Search for the cell housing the specified text and yield its [x, y] center coordinate. 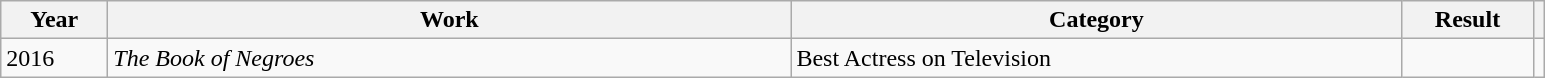
Category [1096, 20]
Result [1468, 20]
2016 [54, 58]
The Book of Negroes [450, 58]
Best Actress on Television [1096, 58]
Year [54, 20]
Work [450, 20]
